Provide the (X, Y) coordinate of the cell's center where the given text is located.  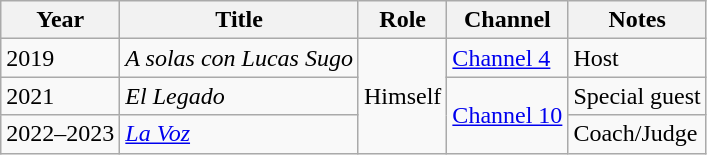
A solas con Lucas Sugo (240, 58)
Title (240, 20)
Channel (508, 20)
Year (60, 20)
Coach/Judge (637, 134)
Channel 4 (508, 58)
Himself (402, 96)
Notes (637, 20)
2022–2023 (60, 134)
Special guest (637, 96)
Host (637, 58)
Role (402, 20)
Channel 10 (508, 115)
2021 (60, 96)
El Legado (240, 96)
2019 (60, 58)
La Voz (240, 134)
